Detect which cell encompasses the target text, then output its (X, Y) center coordinate. 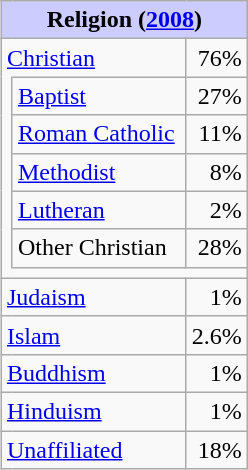
28% (216, 248)
Hinduism (94, 411)
Islam (94, 335)
Baptist (99, 96)
76% (216, 58)
Unaffiliated (94, 449)
2% (216, 210)
27% (216, 96)
Other Christian (99, 248)
Lutheran (99, 210)
18% (216, 449)
2.6% (216, 335)
11% (216, 134)
Judaism (94, 297)
Religion (2008) (124, 20)
8% (216, 172)
Roman Catholic (99, 134)
Buddhism (94, 373)
Christian (94, 58)
Methodist (99, 172)
